Locate the cell with the specified text and output its (x, y) center coordinate. 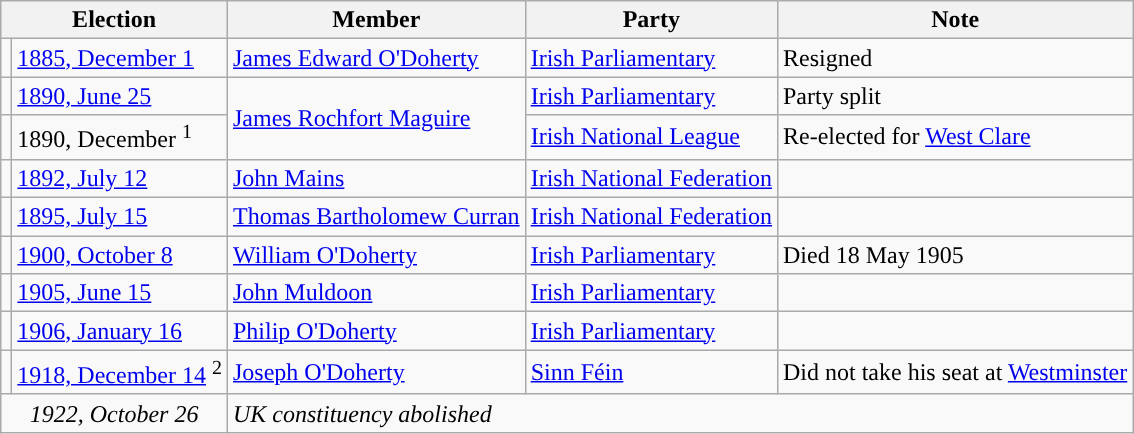
1885, December 1 (120, 58)
UK constituency abolished (680, 413)
Party split (954, 96)
Election (114, 20)
Died 18 May 1905 (954, 255)
John Mains (376, 178)
Irish National League (651, 138)
John Muldoon (376, 293)
1895, July 15 (120, 217)
1890, December 1 (120, 138)
William O'Doherty (376, 255)
Re-elected for West Clare (954, 138)
1900, October 8 (120, 255)
Thomas Bartholomew Curran (376, 217)
1892, July 12 (120, 178)
1922, October 26 (114, 413)
Did not take his seat at Westminster (954, 372)
Note (954, 20)
Resigned (954, 58)
1905, June 15 (120, 293)
James Edward O'Doherty (376, 58)
Sinn Féin (651, 372)
1890, June 25 (120, 96)
1906, January 16 (120, 331)
Philip O'Doherty (376, 331)
1918, December 14 2 (120, 372)
Joseph O'Doherty (376, 372)
James Rochfort Maguire (376, 118)
Party (651, 20)
Member (376, 20)
